Extract the [X, Y] coordinate from the center of the cell holding the provided text.  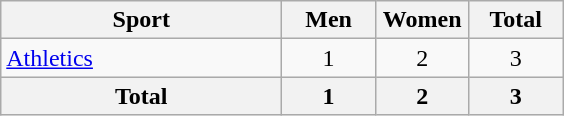
Athletics [142, 58]
Men [329, 20]
Sport [142, 20]
Women [422, 20]
